Return the (x, y) coordinate for the center point of the cell that contains the specified text.  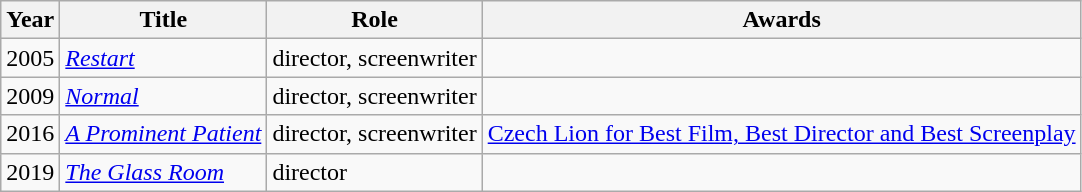
A Prominent Patient (164, 134)
2019 (30, 172)
Restart (164, 58)
Role (374, 20)
The Glass Room (164, 172)
Title (164, 20)
Year (30, 20)
Normal (164, 96)
Czech Lion for Best Film, Best Director and Best Screenplay (782, 134)
director (374, 172)
Awards (782, 20)
2009 (30, 96)
2016 (30, 134)
2005 (30, 58)
